Output the (x, y) coordinate of the center of the cell containing the given text.  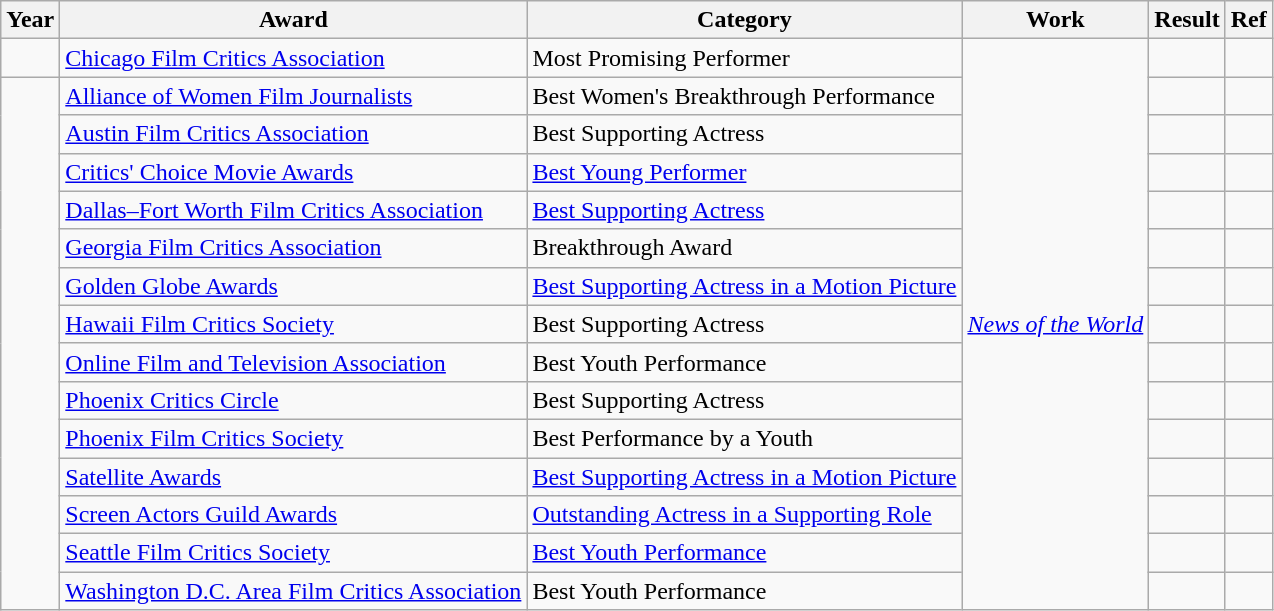
Washington D.C. Area Film Critics Association (294, 591)
Chicago Film Critics Association (294, 58)
Breakthrough Award (744, 248)
Ref (1248, 20)
Golden Globe Awards (294, 286)
Phoenix Film Critics Society (294, 438)
Work (1056, 20)
Outstanding Actress in a Supporting Role (744, 515)
Year (30, 20)
Hawaii Film Critics Society (294, 324)
Online Film and Television Association (294, 362)
Most Promising Performer (744, 58)
Award (294, 20)
Satellite Awards (294, 477)
Result (1187, 20)
Phoenix Critics Circle (294, 400)
Best Women's Breakthrough Performance (744, 96)
Best Young Performer (744, 172)
Dallas–Fort Worth Film Critics Association (294, 210)
Seattle Film Critics Society (294, 553)
News of the World (1056, 324)
Austin Film Critics Association (294, 134)
Critics' Choice Movie Awards (294, 172)
Category (744, 20)
Screen Actors Guild Awards (294, 515)
Georgia Film Critics Association (294, 248)
Alliance of Women Film Journalists (294, 96)
Best Performance by a Youth (744, 438)
